Determine the [x, y] coordinate at the center of the cell enclosing the given text.  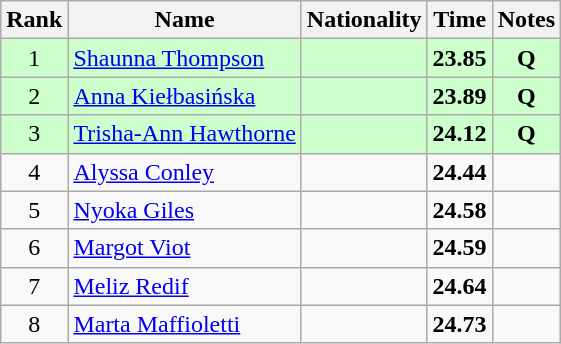
Alyssa Conley [184, 172]
8 [34, 324]
24.44 [460, 172]
Rank [34, 20]
24.64 [460, 286]
7 [34, 286]
Margot Viot [184, 248]
1 [34, 58]
Nyoka Giles [184, 210]
24.12 [460, 134]
Name [184, 20]
23.85 [460, 58]
Anna Kiełbasińska [184, 96]
6 [34, 248]
Shaunna Thompson [184, 58]
Notes [526, 20]
Meliz Redif [184, 286]
3 [34, 134]
Trisha-Ann Hawthorne [184, 134]
Nationality [364, 20]
5 [34, 210]
24.58 [460, 210]
Time [460, 20]
24.73 [460, 324]
2 [34, 96]
24.59 [460, 248]
4 [34, 172]
Marta Maffioletti [184, 324]
23.89 [460, 96]
